Return the [X, Y] coordinate for the center point of the cell that contains the specified text.  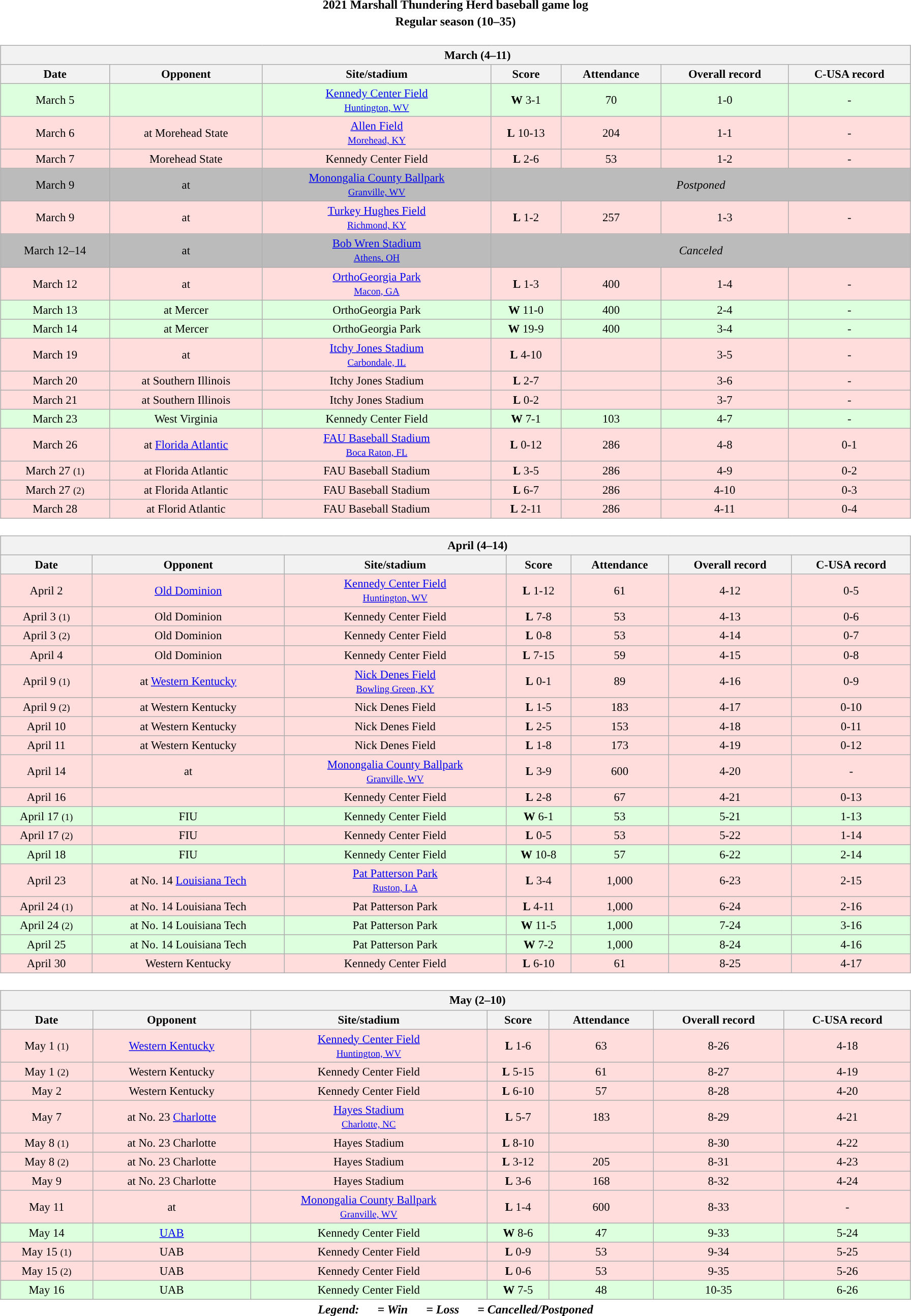
March 27 (1) [55, 471]
0-6 [851, 617]
L 5-7 [519, 1117]
L 1-4 [519, 1207]
May 1 (2) [47, 1071]
8-26 [719, 1045]
48 [601, 1290]
8-32 [719, 1181]
4-24 [847, 1181]
2-15 [851, 881]
Itchy Jones StadiumCarbondale, IL [377, 355]
L 1-3 [526, 284]
April 25 [47, 945]
204 [611, 133]
April 11 [47, 745]
L 4-10 [526, 355]
April 17 (1) [47, 816]
Morehead State [186, 159]
6-23 [730, 881]
L 0-6 [519, 1271]
7-24 [730, 925]
W 3-1 [526, 100]
March 19 [55, 355]
4-11 [725, 509]
1-2 [725, 159]
May 14 [47, 1233]
Allen FieldMorehead, KY [377, 133]
April 16 [47, 797]
L 5-15 [519, 1071]
April 3 (2) [47, 636]
L 3-4 [539, 881]
May 15 (1) [47, 1252]
May 11 [47, 1207]
May 1 (1) [47, 1045]
6-26 [847, 1290]
March 26 [55, 444]
L 0-1 [539, 681]
L 10-13 [526, 133]
March 27 (2) [55, 490]
April (4–14) [455, 546]
4-15 [730, 655]
Pat Patterson ParkRuston, LA [396, 881]
May 2 [47, 1091]
1-1 [725, 133]
L 1-12 [539, 591]
May 15 (2) [47, 1271]
W 11-5 [539, 925]
March 6 [55, 133]
March 5 [55, 100]
6-24 [730, 907]
5-22 [730, 835]
10-35 [719, 1290]
April 10 [47, 726]
5-21 [730, 816]
March 23 [55, 419]
W 11-0 [526, 310]
May 8 (2) [47, 1162]
1-4 [725, 284]
2-16 [851, 907]
5-25 [847, 1252]
L 3-5 [526, 471]
W 6-1 [539, 816]
168 [601, 1181]
0-4 [849, 509]
L 2-5 [539, 726]
2-4 [725, 310]
4-13 [730, 617]
0-1 [849, 444]
4-8 [725, 444]
67 [620, 797]
W 7-5 [519, 1290]
0-10 [851, 707]
9-34 [719, 1252]
L 0-9 [519, 1252]
L 3-12 [519, 1162]
May (2–10) [455, 1000]
9-33 [719, 1233]
153 [620, 726]
March 12–14 [55, 250]
257 [611, 218]
4-12 [730, 591]
0-5 [851, 591]
0-9 [851, 681]
L 0-2 [526, 400]
April 24 (2) [47, 925]
May 16 [47, 1290]
3-7 [725, 400]
0-3 [849, 490]
47 [601, 1233]
April 18 [47, 854]
4-7 [725, 419]
April 17 (2) [47, 835]
0-2 [849, 471]
May 7 [47, 1117]
4-14 [730, 636]
L 7-8 [539, 617]
March 7 [55, 159]
L 4-11 [539, 907]
FAU Baseball StadiumBoca Raton, FL [377, 444]
Bob Wren StadiumAthens, OH [377, 250]
1-14 [851, 835]
3-16 [851, 925]
L 7-15 [539, 655]
0-8 [851, 655]
Canceled [701, 250]
8-25 [730, 964]
April 14 [47, 771]
5-24 [847, 1233]
L 1-2 [526, 218]
at Florid Atlantic [186, 509]
March 21 [55, 400]
Hayes StadiumCharlotte, NC [369, 1117]
W 10-8 [539, 854]
8-24 [730, 945]
L 1-5 [539, 707]
Turkey Hughes FieldRichmond, KY [377, 218]
5-26 [847, 1271]
West Virginia [186, 419]
W 19-9 [526, 328]
March 28 [55, 509]
at Morehead State [186, 133]
April 4 [47, 655]
1-3 [725, 218]
6-22 [730, 854]
April 30 [47, 964]
W 7-1 [526, 419]
L 8-10 [519, 1143]
3-5 [725, 355]
May 9 [47, 1181]
L 0-12 [526, 444]
March 14 [55, 328]
173 [620, 745]
W 8-6 [519, 1233]
March 20 [55, 380]
8-33 [719, 1207]
3-6 [725, 380]
April 23 [47, 881]
April 9 (2) [47, 707]
8-31 [719, 1162]
March 13 [55, 310]
Nick Denes FieldBowling Green, KY [396, 681]
2-14 [851, 854]
March (4–11) [455, 55]
L 0-8 [539, 636]
April 2 [47, 591]
Postponed [701, 185]
OrthoGeorgia ParkMacon, GA [377, 284]
L 3-6 [519, 1181]
59 [620, 655]
205 [601, 1162]
March 12 [55, 284]
63 [601, 1045]
8-29 [719, 1117]
0-12 [851, 745]
April 24 (1) [47, 907]
L 2-6 [526, 159]
L 2-7 [526, 380]
L 6-7 [526, 490]
8-28 [719, 1091]
April 3 (1) [47, 617]
April 9 (1) [47, 681]
9-35 [719, 1271]
8-30 [719, 1143]
1-13 [851, 816]
1-0 [725, 100]
L 2-8 [539, 797]
8-27 [719, 1071]
89 [620, 681]
4-9 [725, 471]
L 1-8 [539, 745]
0-11 [851, 726]
L 3-9 [539, 771]
0-13 [851, 797]
4-22 [847, 1143]
L 2-11 [526, 509]
0-7 [851, 636]
70 [611, 100]
103 [611, 419]
4-23 [847, 1162]
W 7-2 [539, 945]
4-10 [725, 490]
L 1-6 [519, 1045]
L 0-5 [539, 835]
May 8 (1) [47, 1143]
3-4 [725, 328]
